Output the [x, y] coordinate of the center of the cell containing the given text.  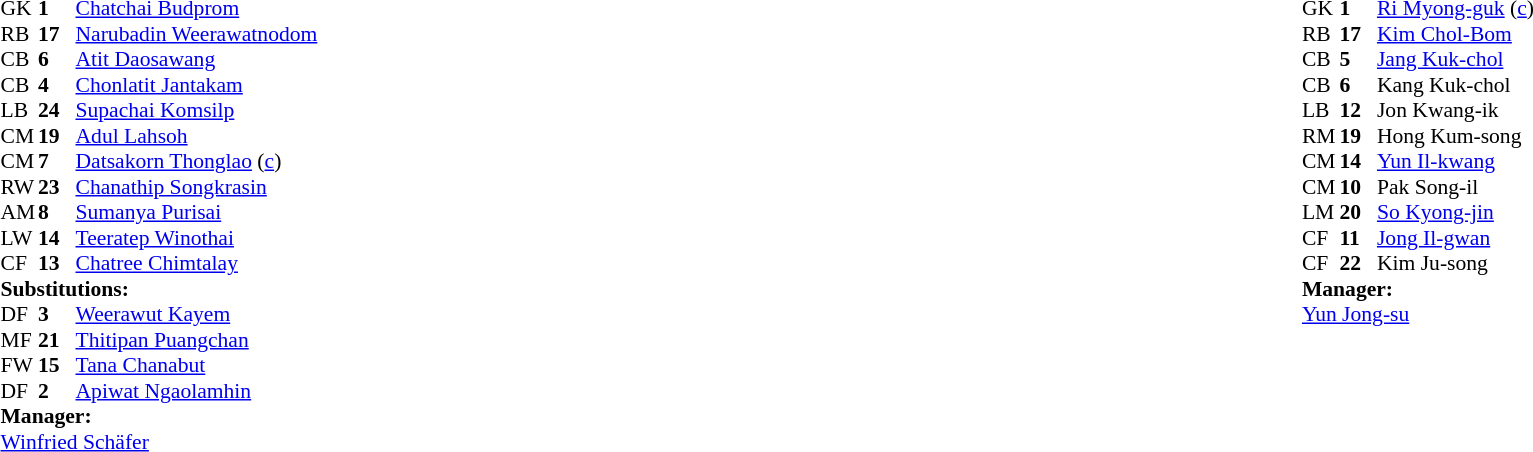
AM [19, 213]
8 [57, 213]
24 [57, 111]
Chatree Chimtalay [197, 263]
7 [57, 161]
Manager: [158, 417]
Substitutions: [158, 289]
15 [57, 365]
Teeratep Winothai [197, 238]
13 [57, 263]
10 [1358, 187]
LW [19, 238]
Chanathip Songkrasin [197, 187]
Datsakorn Thonglao (c) [197, 161]
LM [1321, 213]
3 [57, 315]
Thitipan Puangchan [197, 340]
Weerawut Kayem [197, 315]
RW [19, 187]
Chonlatit Jantakam [197, 85]
11 [1358, 238]
4 [57, 85]
22 [1358, 263]
21 [57, 340]
FW [19, 365]
Sumanya Purisai [197, 213]
Apiwat Ngaolamhin [197, 391]
2 [57, 391]
Atit Daosawang [197, 59]
20 [1358, 213]
Supachai Komsilp [197, 111]
Adul Lahsoh [197, 136]
Narubadin Weerawatnodom [197, 34]
23 [57, 187]
MF [19, 340]
12 [1358, 111]
5 [1358, 59]
Tana Chanabut [197, 365]
RM [1321, 136]
